From the cell containing the given text, extract its center point as (x, y) coordinate. 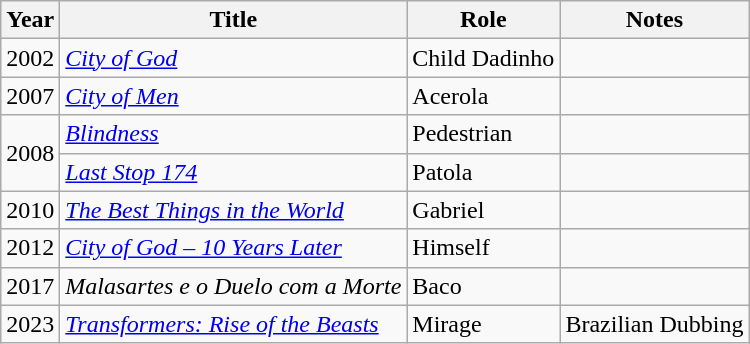
Role (484, 20)
City of Men (234, 96)
Title (234, 20)
Blindness (234, 134)
2008 (30, 153)
City of God – 10 Years Later (234, 248)
Year (30, 20)
2007 (30, 96)
Notes (654, 20)
Gabriel (484, 210)
Baco (484, 286)
2002 (30, 58)
The Best Things in the World (234, 210)
2017 (30, 286)
City of God (234, 58)
2010 (30, 210)
Last Stop 174 (234, 172)
Himself (484, 248)
2012 (30, 248)
Malasartes e o Duelo com a Morte (234, 286)
Acerola (484, 96)
Mirage (484, 324)
Child Dadinho (484, 58)
2023 (30, 324)
Brazilian Dubbing (654, 324)
Transformers: Rise of the Beasts (234, 324)
Pedestrian (484, 134)
Patola (484, 172)
